For the text-containing cell, return its midpoint in [x, y] coordinate format. 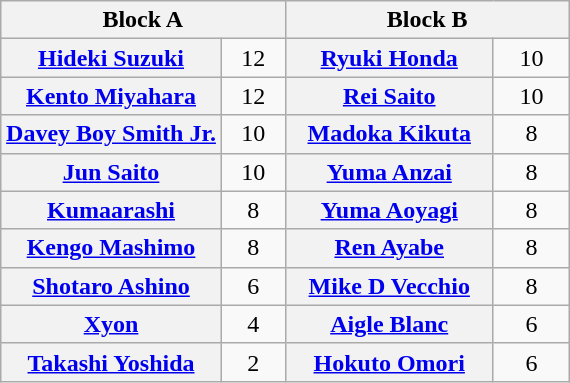
2 [253, 362]
Yuma Aoyagi [389, 210]
Madoka Kikuta [389, 134]
Rei Saito [389, 96]
Ren Ayabe [389, 248]
Davey Boy Smith Jr. [112, 134]
Takashi Yoshida [112, 362]
Hideki Suzuki [112, 58]
Kengo Mashimo [112, 248]
Yuma Anzai [389, 172]
Xyon [112, 324]
Block A [143, 20]
Mike D Vecchio [389, 286]
Block B [427, 20]
Jun Saito [112, 172]
Shotaro Ashino [112, 286]
4 [253, 324]
Ryuki Honda [389, 58]
Aigle Blanc [389, 324]
Kumaarashi [112, 210]
Hokuto Omori [389, 362]
Kento Miyahara [112, 96]
